Provide the [X, Y] coordinate of the cell's center where the given text is located.  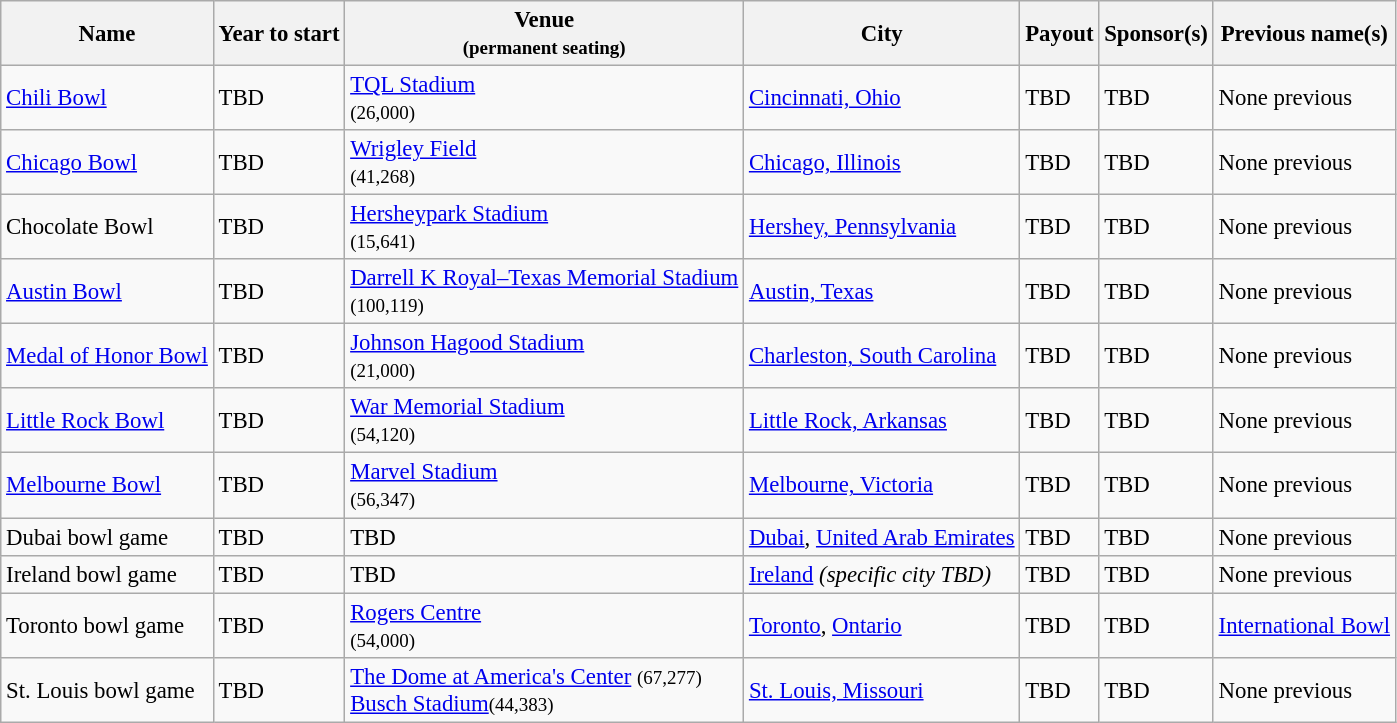
Previous name(s) [1304, 34]
Chili Bowl [107, 98]
Charleston, South Carolina [882, 356]
City [882, 34]
Name [107, 34]
TQL Stadium (26,000) [544, 98]
Payout [1060, 34]
Wrigley Field (41,268) [544, 162]
Austin Bowl [107, 292]
Melbourne, Victoria [882, 486]
Toronto, Ontario [882, 626]
St. Louis bowl game [107, 690]
Ireland bowl game [107, 574]
Chocolate Bowl [107, 228]
Austin, Texas [882, 292]
Little Rock, Arkansas [882, 420]
The Dome at America's Center (67,277)Busch Stadium(44,383) [544, 690]
St. Louis, Missouri [882, 690]
Marvel Stadium(56,347) [544, 486]
Venue(permanent seating) [544, 34]
Ireland (specific city TBD) [882, 574]
Chicago Bowl [107, 162]
Cincinnati, Ohio [882, 98]
International Bowl [1304, 626]
Dubai, United Arab Emirates [882, 537]
Dubai bowl game [107, 537]
Hersheypark Stadium(15,641) [544, 228]
Sponsor(s) [1156, 34]
Darrell K Royal–Texas Memorial Stadium(100,119) [544, 292]
Melbourne Bowl [107, 486]
Rogers Centre(54,000) [544, 626]
Chicago, Illinois [882, 162]
Little Rock Bowl [107, 420]
Medal of Honor Bowl [107, 356]
Johnson Hagood Stadium(21,000) [544, 356]
Hershey, Pennsylvania [882, 228]
War Memorial Stadium(54,120) [544, 420]
Toronto bowl game [107, 626]
Year to start [279, 34]
